Return the [X, Y] coordinate for the center point of the cell that contains the specified text.  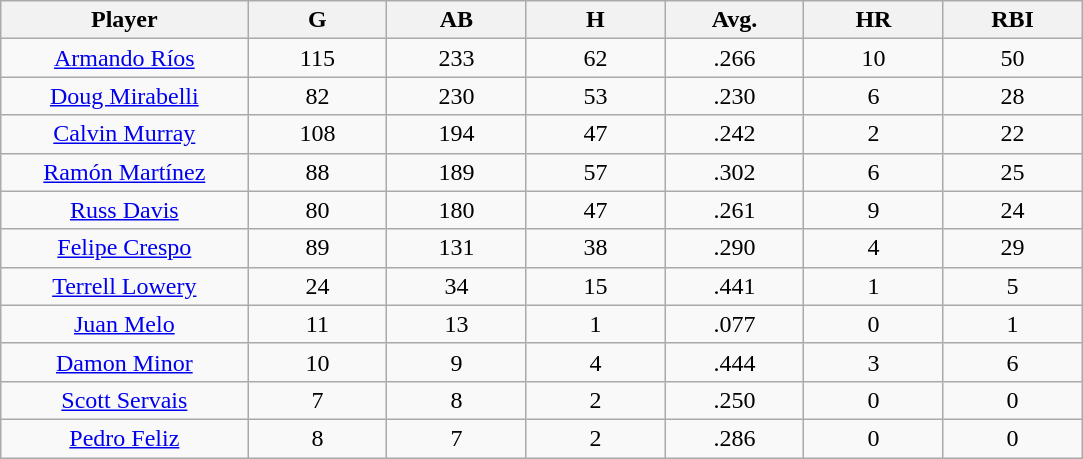
Russ Davis [124, 210]
131 [456, 248]
194 [456, 134]
.302 [734, 172]
57 [596, 172]
RBI [1012, 20]
G [318, 20]
29 [1012, 248]
189 [456, 172]
.242 [734, 134]
88 [318, 172]
.250 [734, 400]
34 [456, 286]
Player [124, 20]
22 [1012, 134]
AB [456, 20]
80 [318, 210]
Juan Melo [124, 324]
38 [596, 248]
.441 [734, 286]
Damon Minor [124, 362]
Armando Ríos [124, 58]
13 [456, 324]
HR [874, 20]
15 [596, 286]
53 [596, 96]
Doug Mirabelli [124, 96]
82 [318, 96]
25 [1012, 172]
.230 [734, 96]
.444 [734, 362]
.266 [734, 58]
.261 [734, 210]
233 [456, 58]
5 [1012, 286]
Felipe Crespo [124, 248]
Ramón Martínez [124, 172]
11 [318, 324]
62 [596, 58]
Terrell Lowery [124, 286]
3 [874, 362]
Scott Servais [124, 400]
28 [1012, 96]
108 [318, 134]
.077 [734, 324]
.286 [734, 438]
Pedro Feliz [124, 438]
50 [1012, 58]
Calvin Murray [124, 134]
89 [318, 248]
115 [318, 58]
.290 [734, 248]
Avg. [734, 20]
H [596, 20]
230 [456, 96]
180 [456, 210]
